Detect which cell encompasses the target text, then output its (x, y) center coordinate. 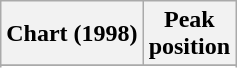
Chart (1998) (72, 34)
Peak position (189, 34)
